From the cell containing the given text, extract its center point as (X, Y) coordinate. 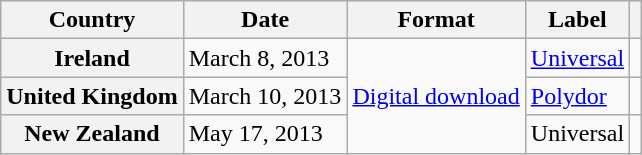
Digital download (436, 96)
March 8, 2013 (265, 58)
Label (577, 20)
New Zealand (92, 134)
Date (265, 20)
March 10, 2013 (265, 96)
Format (436, 20)
May 17, 2013 (265, 134)
Country (92, 20)
Polydor (577, 96)
Ireland (92, 58)
United Kingdom (92, 96)
